Determine the (X, Y) coordinate at the center of the cell enclosing the given text.  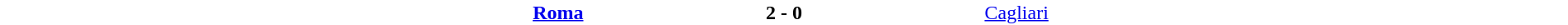
Roma (293, 12)
Cagliari (1275, 12)
2 - 0 (784, 12)
